Determine the (x, y) coordinate at the center of the cell enclosing the given text.  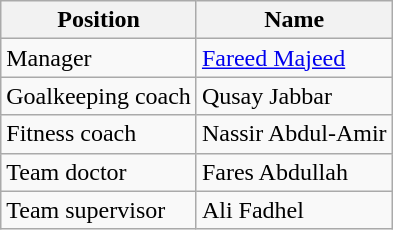
Team supervisor (99, 210)
Manager (99, 58)
Goalkeeping coach (99, 96)
Ali Fadhel (294, 210)
Fitness coach (99, 134)
Fares Abdullah (294, 172)
Team doctor (99, 172)
Fareed Majeed (294, 58)
Nassir Abdul-Amir (294, 134)
Name (294, 20)
Position (99, 20)
Qusay Jabbar (294, 96)
